Capture the cell that displays the provided text and extract its [X, Y] central coordinate. 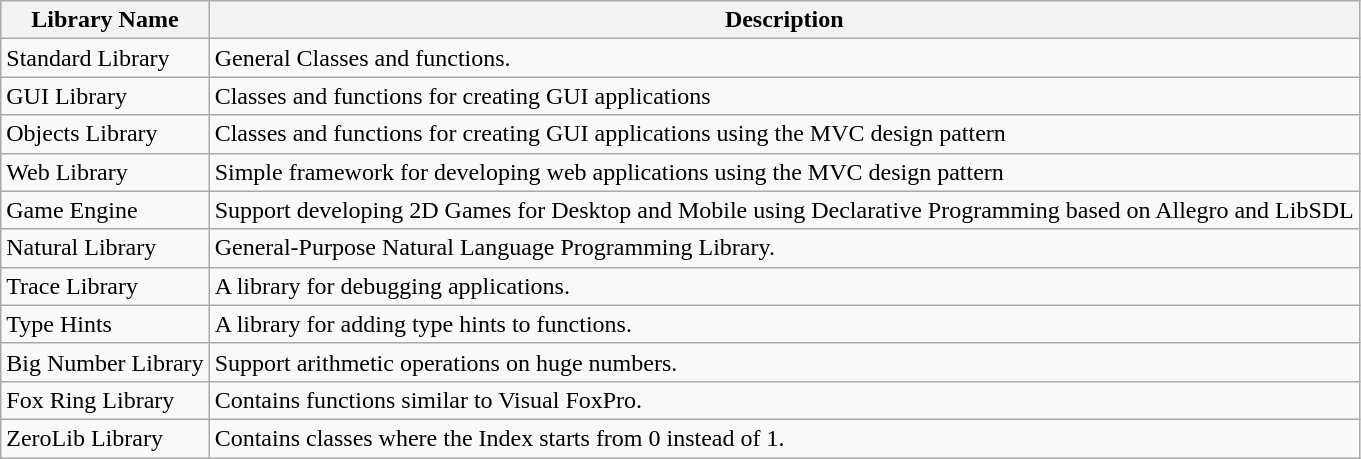
Support developing 2D Games for Desktop and Mobile using Declarative Programming based on Allegro and LibSDL [784, 210]
Library Name [105, 20]
Classes and functions for creating GUI applications [784, 96]
ZeroLib Library [105, 438]
Contains classes where the Index starts from 0 instead of 1. [784, 438]
General-Purpose Natural Language Programming Library. [784, 248]
Contains functions similar to Visual FoxPro. [784, 400]
Trace Library [105, 286]
GUI Library [105, 96]
Standard Library [105, 58]
Fox Ring Library [105, 400]
General Classes and functions. [784, 58]
A library for adding type hints to functions. [784, 324]
Objects Library [105, 134]
Web Library [105, 172]
Big Number Library [105, 362]
A library for debugging applications. [784, 286]
Natural Library [105, 248]
Game Engine [105, 210]
Description [784, 20]
Classes and functions for creating GUI applications using the MVC design pattern [784, 134]
Simple framework for developing web applications using the MVC design pattern [784, 172]
Support arithmetic operations on huge numbers. [784, 362]
Type Hints [105, 324]
